From the cell containing the given text, extract its center point as (X, Y) coordinate. 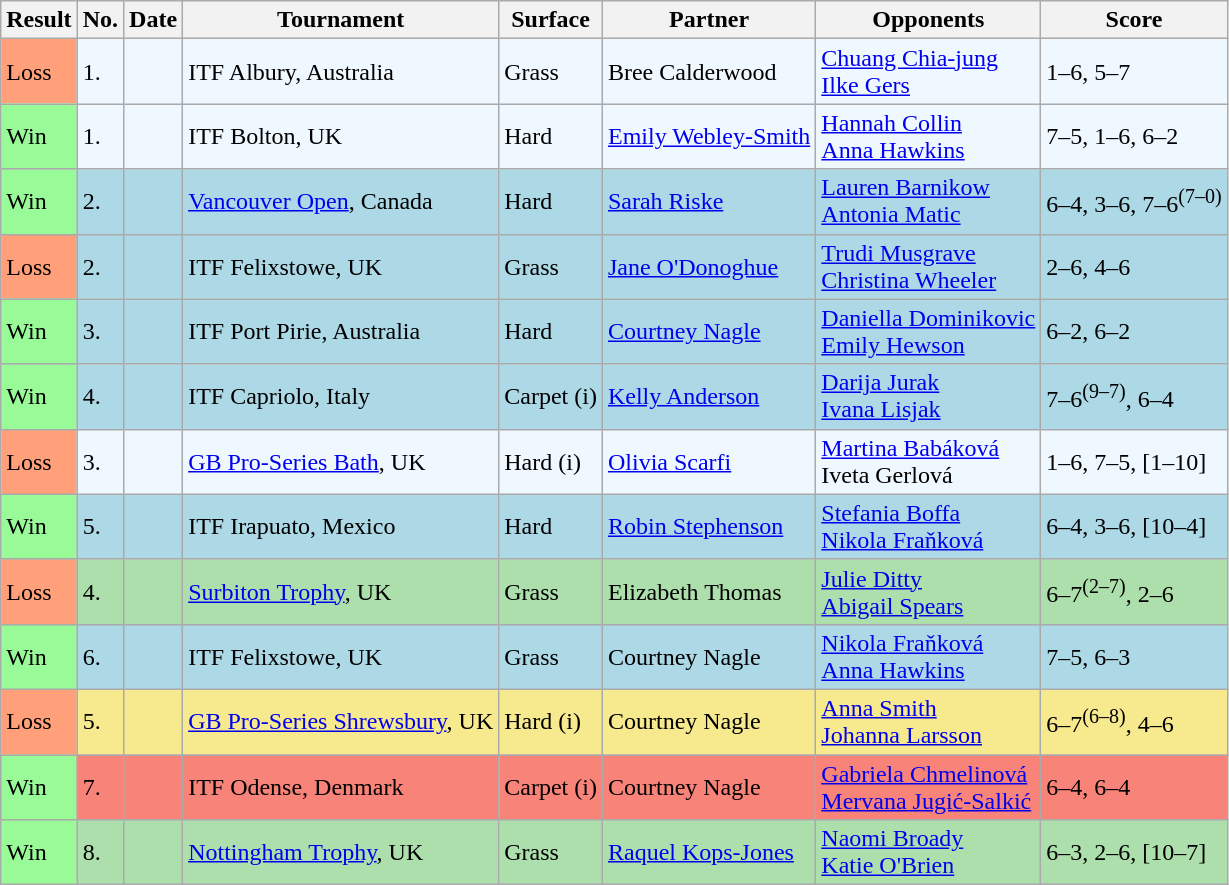
Nikola Fraňková Anna Hawkins (928, 656)
6–4, 6–4 (1134, 786)
Bree Calderwood (708, 72)
No. (100, 20)
Robin Stephenson (708, 526)
Lauren Barnikow Antonia Matic (928, 202)
7–5, 1–6, 6–2 (1134, 136)
ITF Capriolo, Italy (341, 396)
1–6, 7–5, [1–10] (1134, 462)
6–4, 3–6, 7–6(7–0) (1134, 202)
6. (100, 656)
Martina Babáková Iveta Gerlová (928, 462)
8. (100, 852)
Olivia Scarfi (708, 462)
Tournament (341, 20)
6–2, 6–2 (1134, 332)
Surbiton Trophy, UK (341, 592)
Score (1134, 20)
Naomi Broady Katie O'Brien (928, 852)
ITF Port Pirie, Australia (341, 332)
ITF Bolton, UK (341, 136)
7–5, 6–3 (1134, 656)
1–6, 5–7 (1134, 72)
Nottingham Trophy, UK (341, 852)
Partner (708, 20)
Vancouver Open, Canada (341, 202)
Trudi Musgrave Christina Wheeler (928, 266)
Raquel Kops-Jones (708, 852)
Gabriela Chmelinová Mervana Jugić-Salkić (928, 786)
GB Pro-Series Bath, UK (341, 462)
Emily Webley-Smith (708, 136)
Kelly Anderson (708, 396)
Elizabeth Thomas (708, 592)
Daniella Dominikovic Emily Hewson (928, 332)
Result (39, 20)
6–7(2–7), 2–6 (1134, 592)
6–4, 3–6, [10–4] (1134, 526)
7–6(9–7), 6–4 (1134, 396)
7. (100, 786)
Opponents (928, 20)
6–7(6–8), 4–6 (1134, 722)
Julie Ditty Abigail Spears (928, 592)
GB Pro-Series Shrewsbury, UK (341, 722)
6–3, 2–6, [10–7] (1134, 852)
Date (154, 20)
Hannah Collin Anna Hawkins (928, 136)
2–6, 4–6 (1134, 266)
Stefania Boffa Nikola Fraňková (928, 526)
Darija Jurak Ivana Lisjak (928, 396)
Anna Smith Johanna Larsson (928, 722)
ITF Albury, Australia (341, 72)
ITF Odense, Denmark (341, 786)
Jane O'Donoghue (708, 266)
Sarah Riske (708, 202)
Chuang Chia-jung Ilke Gers (928, 72)
ITF Irapuato, Mexico (341, 526)
Surface (551, 20)
